For the text-containing cell, return its midpoint in [X, Y] coordinate format. 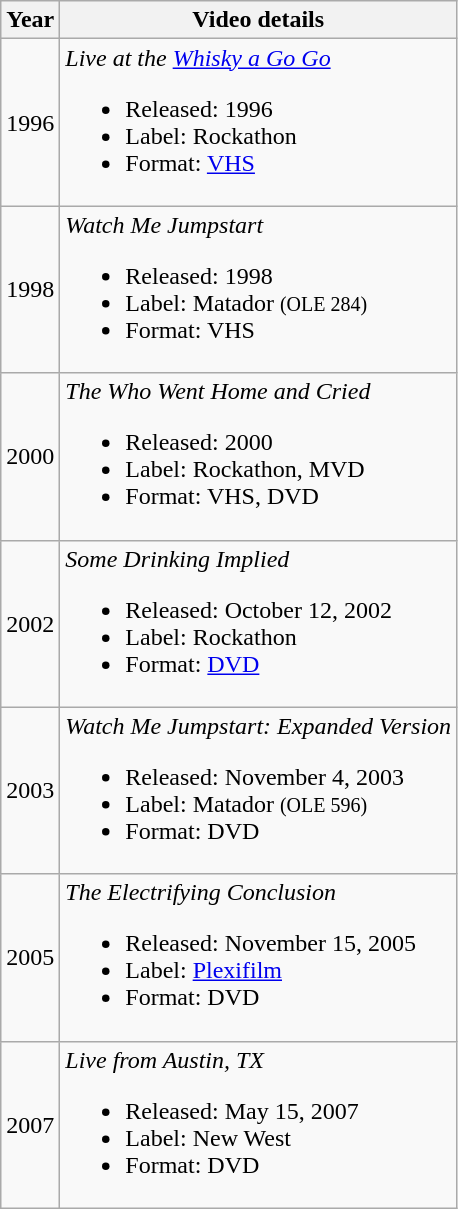
Watch Me Jumpstart: Expanded VersionReleased: November 4, 2003Label: Matador (OLE 596)Format: DVD [258, 790]
2005 [30, 958]
The Electrifying ConclusionReleased: November 15, 2005Label: PlexifilmFormat: DVD [258, 958]
Video details [258, 20]
2007 [30, 1124]
Live at the Whisky a Go GoReleased: 1996Label: RockathonFormat: VHS [258, 122]
2000 [30, 456]
Some Drinking ImpliedReleased: October 12, 2002Label: RockathonFormat: DVD [258, 624]
2002 [30, 624]
The Who Went Home and CriedReleased: 2000Label: Rockathon, MVDFormat: VHS, DVD [258, 456]
1998 [30, 290]
2003 [30, 790]
Watch Me JumpstartReleased: 1998Label: Matador (OLE 284)Format: VHS [258, 290]
Live from Austin, TXReleased: May 15, 2007Label: New WestFormat: DVD [258, 1124]
1996 [30, 122]
Year [30, 20]
